Find where the given text appears and provide that cell's center as (X, Y) coordinate. 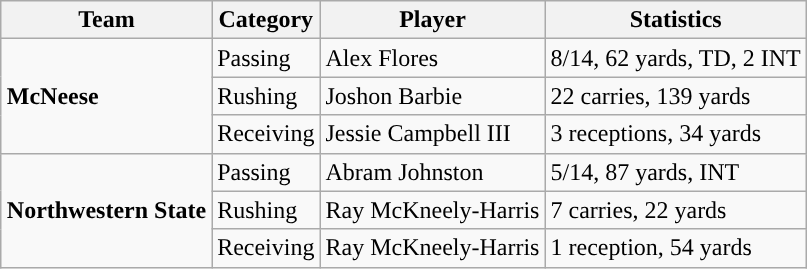
Abram Johnston (432, 172)
Category (266, 20)
7 carries, 22 yards (676, 210)
Jessie Campbell III (432, 134)
8/14, 62 yards, TD, 2 INT (676, 58)
McNeese (106, 96)
Player (432, 20)
Statistics (676, 20)
Alex Flores (432, 58)
Northwestern State (106, 210)
1 reception, 54 yards (676, 248)
22 carries, 139 yards (676, 96)
Joshon Barbie (432, 96)
5/14, 87 yards, INT (676, 172)
3 receptions, 34 yards (676, 134)
Team (106, 20)
